From the cell containing the given text, extract its center point as (x, y) coordinate. 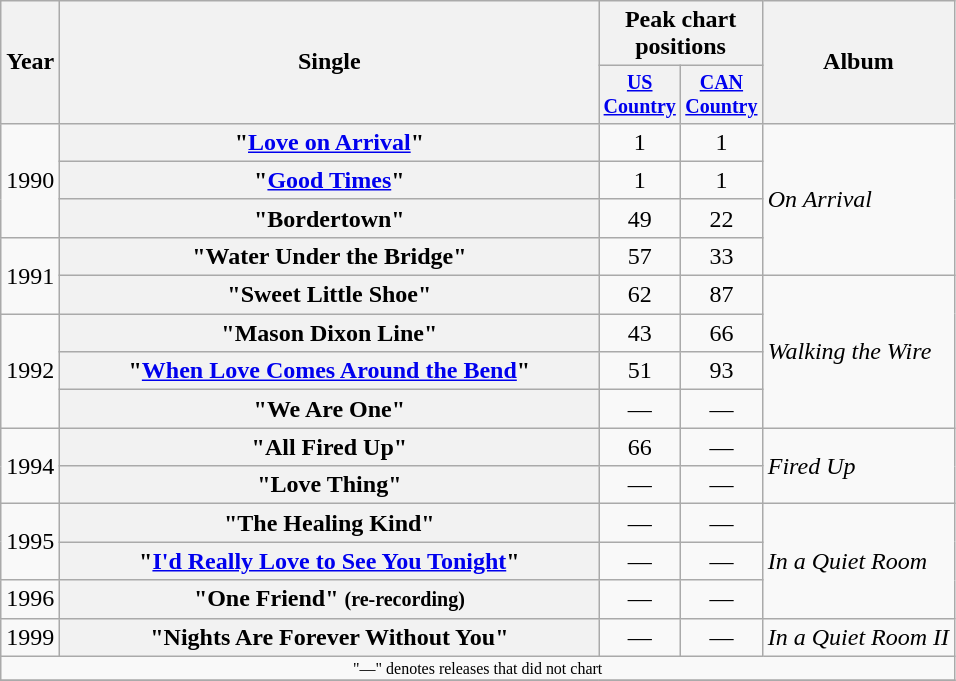
1994 (30, 466)
CAN Country (722, 94)
"Love on Arrival" (330, 142)
1995 (30, 542)
49 (640, 218)
Fired Up (858, 466)
"Water Under the Bridge" (330, 256)
57 (640, 256)
51 (640, 371)
"Mason Dixon Line" (330, 333)
1999 (30, 637)
93 (722, 371)
"Bordertown" (330, 218)
33 (722, 256)
"Sweet Little Shoe" (330, 295)
1991 (30, 275)
"Good Times" (330, 180)
87 (722, 295)
In a Quiet Room (858, 561)
"The Healing Kind" (330, 523)
"When Love Comes Around the Bend" (330, 371)
Year (30, 62)
43 (640, 333)
"We Are One" (330, 409)
1996 (30, 599)
On Arrival (858, 199)
"Love Thing" (330, 485)
22 (722, 218)
"All Fired Up" (330, 447)
Single (330, 62)
US Country (640, 94)
"—" denotes releases that did not chart (478, 668)
Album (858, 62)
In a Quiet Room II (858, 637)
Peak chartpositions (680, 34)
Walking the Wire (858, 352)
62 (640, 295)
"I'd Really Love to See You Tonight" (330, 561)
1990 (30, 180)
1992 (30, 371)
"Nights Are Forever Without You" (330, 637)
"One Friend" (re-recording) (330, 599)
